Capture the cell that displays the provided text and extract its (X, Y) central coordinate. 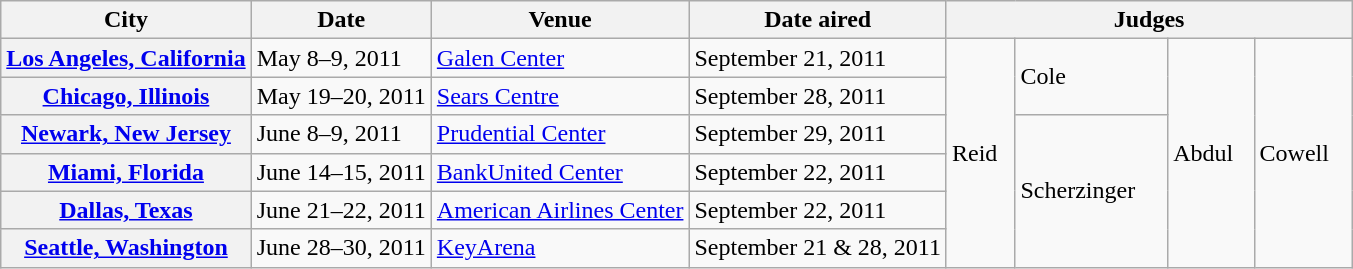
Prudential Center (560, 134)
September 28, 2011 (818, 96)
Judges (1148, 20)
Los Angeles, California (126, 58)
Chicago, Illinois (126, 96)
KeyArena (560, 248)
City (126, 20)
May 8–9, 2011 (341, 58)
Galen Center (560, 58)
Venue (560, 20)
Sears Centre (560, 96)
Date (341, 20)
BankUnited Center (560, 172)
September 29, 2011 (818, 134)
Abdul (1211, 153)
May 19–20, 2011 (341, 96)
Newark, New Jersey (126, 134)
Scherzinger (1092, 191)
June 8–9, 2011 (341, 134)
Cole (1092, 77)
Seattle, Washington (126, 248)
June 21–22, 2011 (341, 210)
Cowell (1303, 153)
Dallas, Texas (126, 210)
September 21 & 28, 2011 (818, 248)
June 14–15, 2011 (341, 172)
September 21, 2011 (818, 58)
Date aired (818, 20)
June 28–30, 2011 (341, 248)
Reid (980, 153)
American Airlines Center (560, 210)
Miami, Florida (126, 172)
